Provide the (X, Y) coordinate of the cell's center where the given text is located.  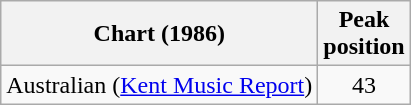
Peakposition (364, 34)
Chart (1986) (160, 34)
43 (364, 85)
Australian (Kent Music Report) (160, 85)
